Determine the [x, y] coordinate at the center of the cell enclosing the given text.  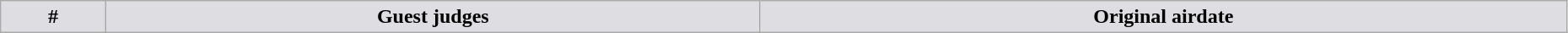
Guest judges [433, 17]
# [53, 17]
Original airdate [1163, 17]
